Extract the (X, Y) coordinate from the center of the cell holding the provided text.  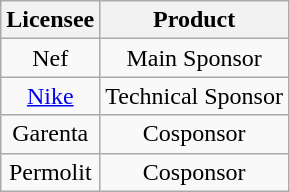
Nike (50, 96)
Technical Sponsor (194, 96)
Product (194, 20)
Permolit (50, 172)
Garenta (50, 134)
Main Sponsor (194, 58)
Nef (50, 58)
Licensee (50, 20)
